Find where the given text appears and provide that cell's center as [x, y] coordinate. 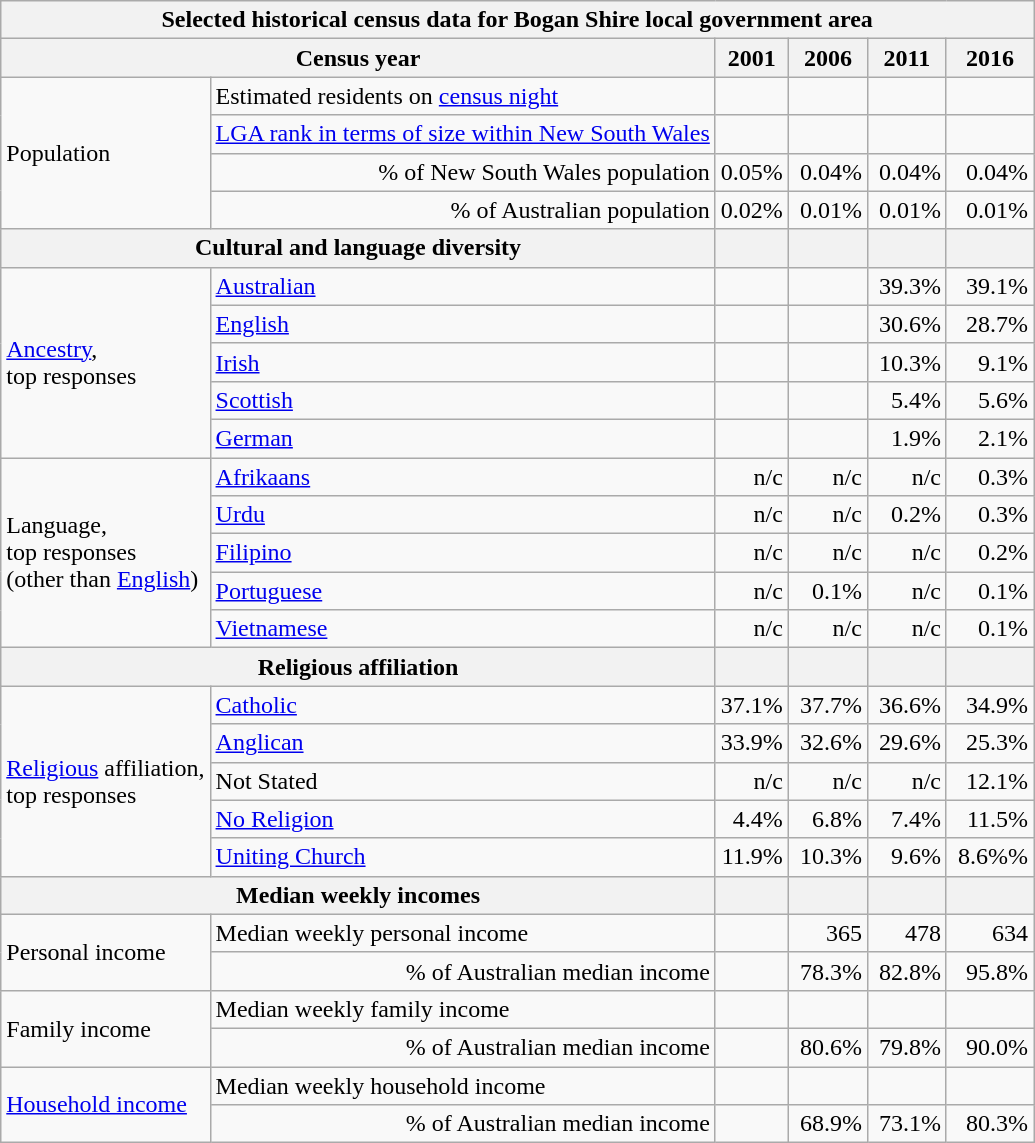
Portuguese [462, 591]
Population [106, 153]
73.1% [906, 1124]
Religious affiliation [358, 667]
0.02% [752, 210]
Irish [462, 362]
English [462, 324]
2016 [990, 58]
LGA rank in terms of size within New South Wales [462, 134]
% of New South Wales population [462, 172]
36.6% [906, 705]
Ancestry,top responses [106, 362]
82.8% [906, 971]
34.9% [990, 705]
634 [990, 933]
33.9% [752, 743]
2001 [752, 58]
Median weekly incomes [358, 895]
Uniting Church [462, 857]
95.8% [990, 971]
2006 [828, 58]
Personal income [106, 952]
478 [906, 933]
11.9% [752, 857]
30.6% [906, 324]
Family income [106, 1028]
6.8% [828, 819]
8.6%% [990, 857]
32.6% [828, 743]
Afrikaans [462, 477]
7.4% [906, 819]
79.8% [906, 1047]
78.3% [828, 971]
1.9% [906, 438]
29.6% [906, 743]
German [462, 438]
Scottish [462, 400]
Median weekly personal income [462, 933]
90.0% [990, 1047]
365 [828, 933]
Cultural and language diversity [358, 248]
2.1% [990, 438]
Language,top responses(other than English) [106, 553]
5.4% [906, 400]
12.1% [990, 781]
Anglican [462, 743]
Household income [106, 1104]
Census year [358, 58]
4.4% [752, 819]
25.3% [990, 743]
80.6% [828, 1047]
Urdu [462, 515]
80.3% [990, 1124]
37.7% [828, 705]
Vietnamese [462, 629]
Selected historical census data for Bogan Shire local government area [518, 20]
9.1% [990, 362]
37.1% [752, 705]
9.6% [906, 857]
No Religion [462, 819]
Religious affiliation,top responses [106, 781]
Filipino [462, 553]
11.5% [990, 819]
Median weekly family income [462, 1009]
39.3% [906, 286]
5.6% [990, 400]
39.1% [990, 286]
2011 [906, 58]
28.7% [990, 324]
68.9% [828, 1124]
Australian [462, 286]
% of Australian population [462, 210]
0.05% [752, 172]
Catholic [462, 705]
Estimated residents on census night [462, 96]
Not Stated [462, 781]
Median weekly household income [462, 1085]
